Capture the cell that displays the provided text and extract its [x, y] central coordinate. 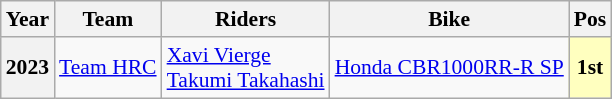
1st [590, 68]
Honda CBR1000RR-R SP [450, 68]
Year [28, 19]
Team HRC [108, 68]
Riders [246, 19]
Pos [590, 19]
Team [108, 19]
Bike [450, 19]
2023 [28, 68]
Xavi Vierge Takumi Takahashi [246, 68]
